Detect which cell encompasses the target text, then output its (X, Y) center coordinate. 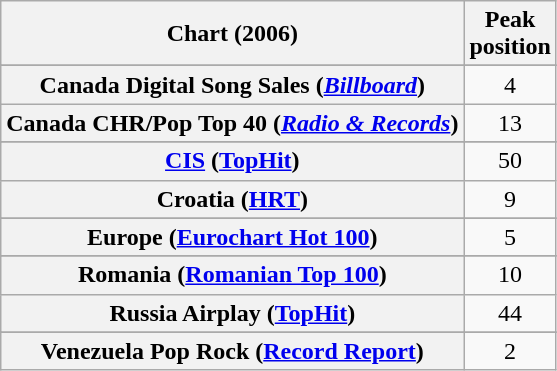
Russia Airplay (TopHit) (232, 313)
13 (510, 123)
Croatia (HRT) (232, 199)
Europe (Eurochart Hot 100) (232, 237)
Romania (Romanian Top 100) (232, 275)
5 (510, 237)
44 (510, 313)
Canada Digital Song Sales (Billboard) (232, 85)
4 (510, 85)
Venezuela Pop Rock (Record Report) (232, 351)
Chart (2006) (232, 34)
2 (510, 351)
Peakposition (510, 34)
50 (510, 161)
10 (510, 275)
9 (510, 199)
CIS (TopHit) (232, 161)
Canada CHR/Pop Top 40 (Radio & Records) (232, 123)
